Search for the cell housing the specified text and yield its (X, Y) center coordinate. 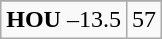
HOU –13.5 (64, 20)
57 (144, 20)
